Provide the (x, y) coordinate of the cell's center where the given text is located.  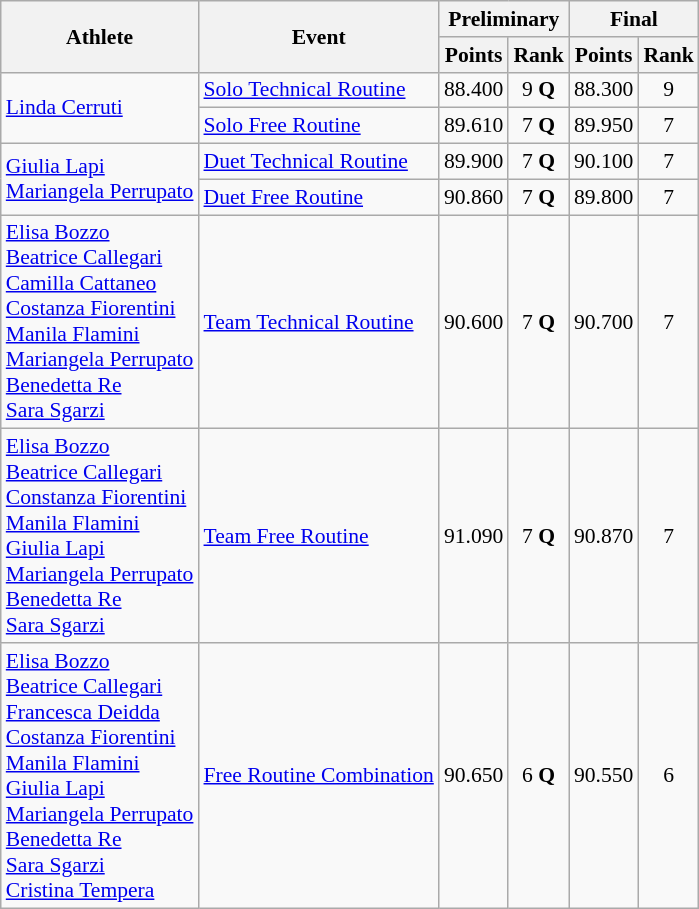
88.300 (604, 90)
Free Routine Combination (318, 776)
Final (634, 19)
90.600 (474, 322)
Giulia LapiMariangela Perrupato (100, 180)
90.550 (604, 776)
Elisa BozzoBeatrice CallegariCamilla CattaneoCostanza FiorentiniManila FlaminiMariangela PerrupatoBenedetta ReSara Sgarzi (100, 322)
90.100 (604, 162)
90.650 (474, 776)
Preliminary (504, 19)
90.870 (604, 536)
9 Q (538, 90)
6 (668, 776)
Duet Technical Routine (318, 162)
Linda Cerruti (100, 108)
89.900 (474, 162)
Elisa BozzoBeatrice CallegariFrancesca DeiddaCostanza FiorentiniManila FlaminiGiulia LapiMariangela PerrupatoBenedetta ReSara SgarziCristina Tempera (100, 776)
Solo Free Routine (318, 126)
6 Q (538, 776)
90.700 (604, 322)
Team Free Routine (318, 536)
Duet Free Routine (318, 197)
9 (668, 90)
89.950 (604, 126)
88.400 (474, 90)
89.800 (604, 197)
Athlete (100, 36)
Event (318, 36)
89.610 (474, 126)
91.090 (474, 536)
90.860 (474, 197)
Elisa BozzoBeatrice CallegariConstanza FiorentiniManila FlaminiGiulia LapiMariangela PerrupatoBenedetta ReSara Sgarzi (100, 536)
Solo Technical Routine (318, 90)
Team Technical Routine (318, 322)
